From the cell containing the given text, extract its center point as [X, Y] coordinate. 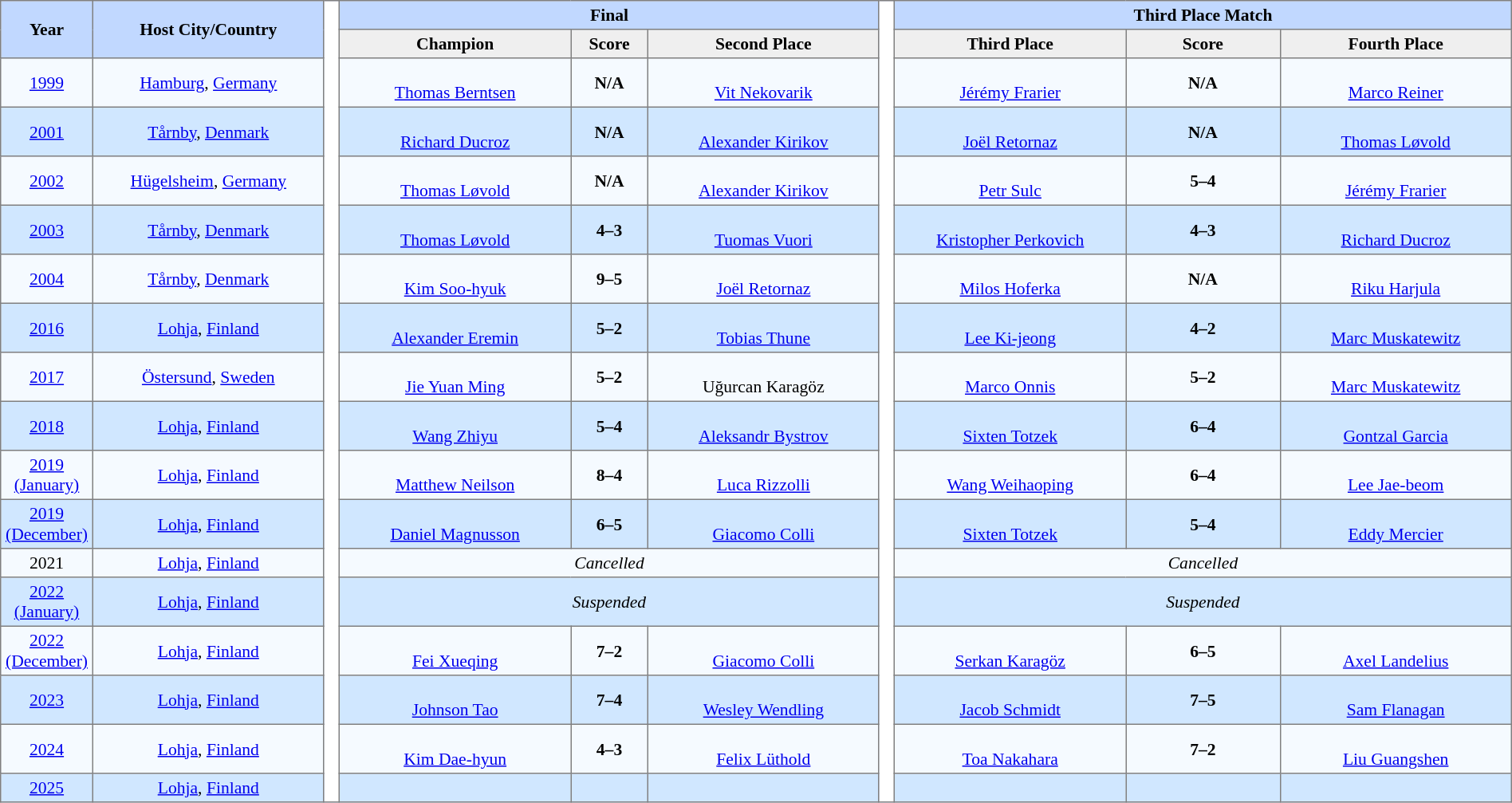
2019 (December) [47, 524]
7–4 [609, 700]
8–4 [609, 475]
Felix Lüthold [763, 749]
9–5 [609, 279]
Östersund, Sweden [208, 377]
Luca Rizzolli [763, 475]
Tuomas Vuori [763, 230]
2003 [47, 230]
2022 (December) [47, 651]
Gontzal Garcia [1396, 426]
Matthew Neilson [455, 475]
Second Place [763, 44]
Fei Xueqing [455, 651]
2023 [47, 700]
2024 [47, 749]
Milos Hoferka [1010, 279]
Daniel Magnusson [455, 524]
Third Place [1010, 44]
2018 [47, 426]
2004 [47, 279]
Alexander Eremin [455, 328]
Johnson Tao [455, 700]
2017 [47, 377]
Champion [455, 44]
Hügelsheim, Germany [208, 181]
Tobias Thune [763, 328]
Thomas Berntsen [455, 83]
Vit Nekovarik [763, 83]
Jie Yuan Ming [455, 377]
Wang Weihaoping [1010, 475]
Serkan Karagöz [1010, 651]
2016 [47, 328]
Final [609, 15]
2019 (January) [47, 475]
Marco Onnis [1010, 377]
4–2 [1203, 328]
Lee Jae-beom [1396, 475]
Hamburg, Germany [208, 83]
Sam Flanagan [1396, 700]
7–5 [1203, 700]
Fourth Place [1396, 44]
2021 [47, 563]
Axel Landelius [1396, 651]
Host City/Country [208, 30]
Kristopher Perkovich [1010, 230]
Petr Sulc [1010, 181]
1999 [47, 83]
Wang Zhiyu [455, 426]
Kim Soo-hyuk [455, 279]
Jacob Schmidt [1010, 700]
Aleksandr Bystrov [763, 426]
Year [47, 30]
Eddy Mercier [1396, 524]
2001 [47, 132]
Riku Harjula [1396, 279]
Liu Guangshen [1396, 749]
Kim Dae-hyun [455, 749]
Marco Reiner [1396, 83]
Toa Nakahara [1010, 749]
Uğurcan Karagöz [763, 377]
2022 (January) [47, 602]
2025 [47, 788]
Lee Ki-jeong [1010, 328]
Wesley Wendling [763, 700]
Third Place Match [1203, 15]
2002 [47, 181]
